Pinpoint the cell where the given text exists, returning its (x, y) midpoint coordinate. 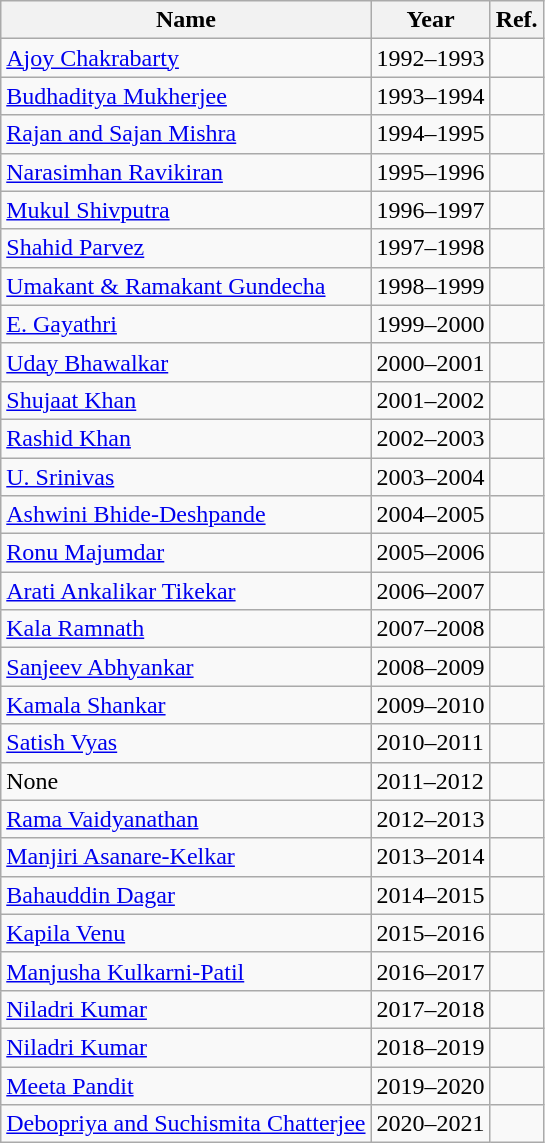
2019–2020 (430, 1085)
1997–1998 (430, 248)
E. Gayathri (186, 324)
2002–2003 (430, 438)
1995–1996 (430, 172)
Year (430, 20)
1998–1999 (430, 286)
2004–2005 (430, 515)
2008–2009 (430, 667)
2020–2021 (430, 1124)
1999–2000 (430, 324)
2014–2015 (430, 895)
1994–1995 (430, 134)
2009–2010 (430, 705)
2010–2011 (430, 743)
Name (186, 20)
U. Srinivas (186, 477)
Shahid Parvez (186, 248)
Meeta Pandit (186, 1085)
Umakant & Ramakant Gundecha (186, 286)
Rajan and Sajan Mishra (186, 134)
Uday Bhawalkar (186, 362)
Manjusha Kulkarni-Patil (186, 971)
Kamala Shankar (186, 705)
Satish Vyas (186, 743)
Rashid Khan (186, 438)
2003–2004 (430, 477)
Mukul Shivputra (186, 210)
Budhaditya Mukherjee (186, 96)
1993–1994 (430, 96)
Shujaat Khan (186, 400)
None (186, 781)
2012–2013 (430, 819)
Ashwini Bhide-Deshpande (186, 515)
Kapila Venu (186, 933)
Kala Ramnath (186, 629)
2006–2007 (430, 591)
2013–2014 (430, 857)
1992–1993 (430, 58)
Bahauddin Dagar (186, 895)
2018–2019 (430, 1047)
Manjiri Asanare-Kelkar (186, 857)
2015–2016 (430, 933)
Ajoy Chakrabarty (186, 58)
2017–2018 (430, 1009)
2001–2002 (430, 400)
1996–1997 (430, 210)
2000–2001 (430, 362)
2016–2017 (430, 971)
2007–2008 (430, 629)
Ronu Majumdar (186, 553)
Arati Ankalikar Tikekar (186, 591)
Sanjeev Abhyankar (186, 667)
Rama Vaidyanathan (186, 819)
Debopriya and Suchismita Chatterjee (186, 1124)
2011–2012 (430, 781)
Narasimhan Ravikiran (186, 172)
Ref. (516, 20)
2005–2006 (430, 553)
